Output the [x, y] coordinate of the center of the cell containing the given text.  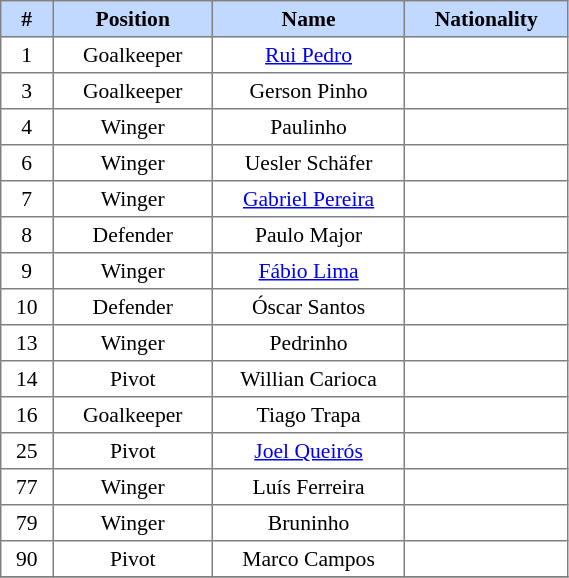
Tiago Trapa [309, 415]
79 [27, 523]
4 [27, 127]
10 [27, 307]
8 [27, 235]
Paulinho [309, 127]
13 [27, 343]
14 [27, 379]
Óscar Santos [309, 307]
Nationality [486, 19]
Marco Campos [309, 559]
9 [27, 271]
1 [27, 55]
77 [27, 487]
Gerson Pinho [309, 91]
Rui Pedro [309, 55]
Fábio Lima [309, 271]
Luís Ferreira [309, 487]
3 [27, 91]
90 [27, 559]
Willian Carioca [309, 379]
Name [309, 19]
6 [27, 163]
Joel Queirós [309, 451]
Uesler Schäfer [309, 163]
Bruninho [309, 523]
Position [133, 19]
Paulo Major [309, 235]
# [27, 19]
16 [27, 415]
Pedrinho [309, 343]
7 [27, 199]
25 [27, 451]
Gabriel Pereira [309, 199]
